Provide the [x, y] coordinate of the cell's center where the given text is located.  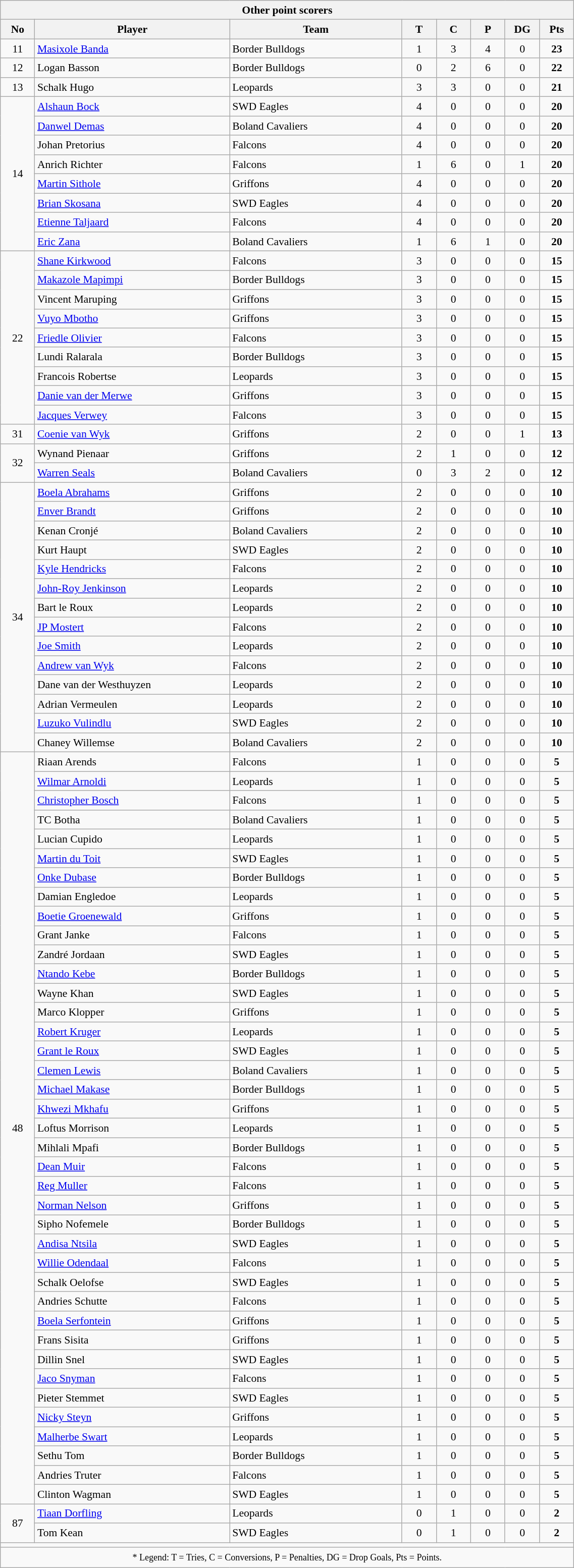
T [419, 29]
23 [557, 49]
Boela Abrahams [132, 492]
Schalk Oelofse [132, 1282]
Wayne Khan [132, 993]
Mihlali Mpafi [132, 1147]
Grant le Roux [132, 1051]
Alshaun Bock [132, 106]
Friedle Olivier [132, 338]
Luzuko Vulindlu [132, 723]
Michael Makase [132, 1090]
Ntando Kebe [132, 974]
Grant Janke [132, 935]
Clemen Lewis [132, 1070]
Kenan Cronjé [132, 531]
Makazole Mapimpi [132, 280]
Boetie Groenewald [132, 916]
Adrian Vermeulen [132, 704]
Brian Skosana [132, 203]
Wynand Pienaar [132, 454]
Andrew van Wyk [132, 665]
Shane Kirkwood [132, 261]
Dean Muir [132, 1166]
Damian Engledoe [132, 897]
32 [18, 463]
Reg Muller [132, 1186]
Danwel Demas [132, 126]
Kyle Hendricks [132, 569]
* Legend: T = Tries, C = Conversions, P = Penalties, DG = Drop Goals, Pts = Points. [287, 1558]
Danie van der Merwe [132, 396]
Martin Sithole [132, 184]
P [488, 29]
11 [18, 49]
Dillin Snel [132, 1359]
Riaan Arends [132, 762]
Vincent Maruping [132, 299]
C [453, 29]
Jacques Verwey [132, 415]
Andisa Ntsila [132, 1244]
Schalk Hugo [132, 87]
Wilmar Arnoldi [132, 781]
Frans Sisita [132, 1340]
Malherbe Swart [132, 1436]
Other point scorers [287, 10]
Loftus Morrison [132, 1128]
No [18, 29]
Kurt Haupt [132, 550]
Andries Truter [132, 1475]
Andries Schutte [132, 1302]
Lundi Ralarala [132, 357]
Dane van der Westhuyzen [132, 685]
Boela Serfontein [132, 1321]
Khwezi Mkhafu [132, 1109]
14 [18, 174]
Norman Nelson [132, 1205]
Player [132, 29]
Vuyo Mbotho [132, 318]
Enver Brandt [132, 511]
Sipho Nofemele [132, 1224]
Willie Odendaal [132, 1263]
Bart le Roux [132, 607]
Tom Kean [132, 1533]
Lucian Cupido [132, 839]
Nicky Steyn [132, 1417]
John-Roy Jenkinson [132, 588]
Etienne Taljaard [132, 222]
Martin du Toit [132, 858]
21 [557, 87]
Pieter Stemmet [132, 1398]
Marco Klopper [132, 1013]
Coenie van Wyk [132, 434]
JP Mostert [132, 627]
34 [18, 618]
31 [18, 434]
Joe Smith [132, 646]
Robert Kruger [132, 1032]
Chaney Willemse [132, 743]
Tiaan Dorfling [132, 1514]
Onke Dubase [132, 877]
Christopher Bosch [132, 800]
Sethu Tom [132, 1455]
TC Botha [132, 820]
DG [522, 29]
Jaco Snyman [132, 1379]
Masixole Banda [132, 49]
Francois Robertse [132, 376]
Logan Basson [132, 68]
48 [18, 1128]
Zandré Jordaan [132, 955]
Anrich Richter [132, 164]
Johan Pretorius [132, 145]
Pts [557, 29]
87 [18, 1523]
Clinton Wagman [132, 1494]
Team [316, 29]
Eric Zana [132, 242]
Warren Seals [132, 473]
